Search for the cell housing the specified text and yield its [x, y] center coordinate. 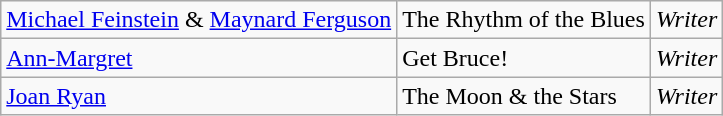
Ann-Margret [199, 58]
Joan Ryan [199, 96]
Get Bruce! [524, 58]
Michael Feinstein & Maynard Ferguson [199, 20]
The Moon & the Stars [524, 96]
The Rhythm of the Blues [524, 20]
